From the cell containing the given text, extract its center point as [X, Y] coordinate. 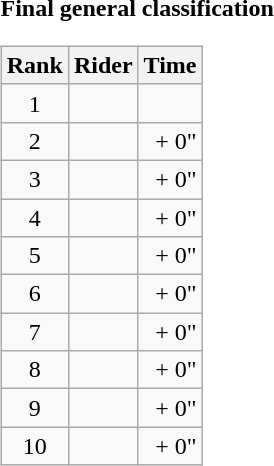
3 [34, 179]
Rider [103, 65]
5 [34, 256]
1 [34, 103]
9 [34, 408]
8 [34, 370]
10 [34, 446]
Rank [34, 65]
7 [34, 332]
4 [34, 217]
6 [34, 294]
2 [34, 141]
Time [170, 65]
